Capture the cell that displays the provided text and extract its [X, Y] central coordinate. 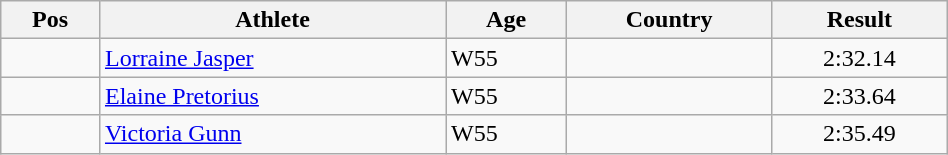
Athlete [272, 20]
Result [860, 20]
Country [670, 20]
2:35.49 [860, 134]
Pos [50, 20]
Lorraine Jasper [272, 58]
Elaine Pretorius [272, 96]
2:32.14 [860, 58]
Victoria Gunn [272, 134]
Age [506, 20]
2:33.64 [860, 96]
